Return the [X, Y] coordinate for the center point of the cell that contains the specified text.  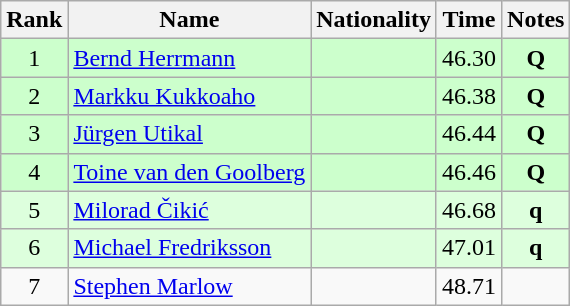
Stephen Marlow [190, 286]
3 [34, 134]
Nationality [374, 20]
48.71 [468, 286]
46.68 [468, 210]
Bernd Herrmann [190, 58]
Jürgen Utikal [190, 134]
Michael Fredriksson [190, 248]
6 [34, 248]
46.44 [468, 134]
4 [34, 172]
7 [34, 286]
46.30 [468, 58]
2 [34, 96]
Milorad Čikić [190, 210]
47.01 [468, 248]
Toine van den Goolberg [190, 172]
Time [468, 20]
Markku Kukkoaho [190, 96]
46.46 [468, 172]
5 [34, 210]
1 [34, 58]
Name [190, 20]
46.38 [468, 96]
Rank [34, 20]
Notes [536, 20]
